Return the [x, y] coordinate for the center point of the cell that contains the specified text.  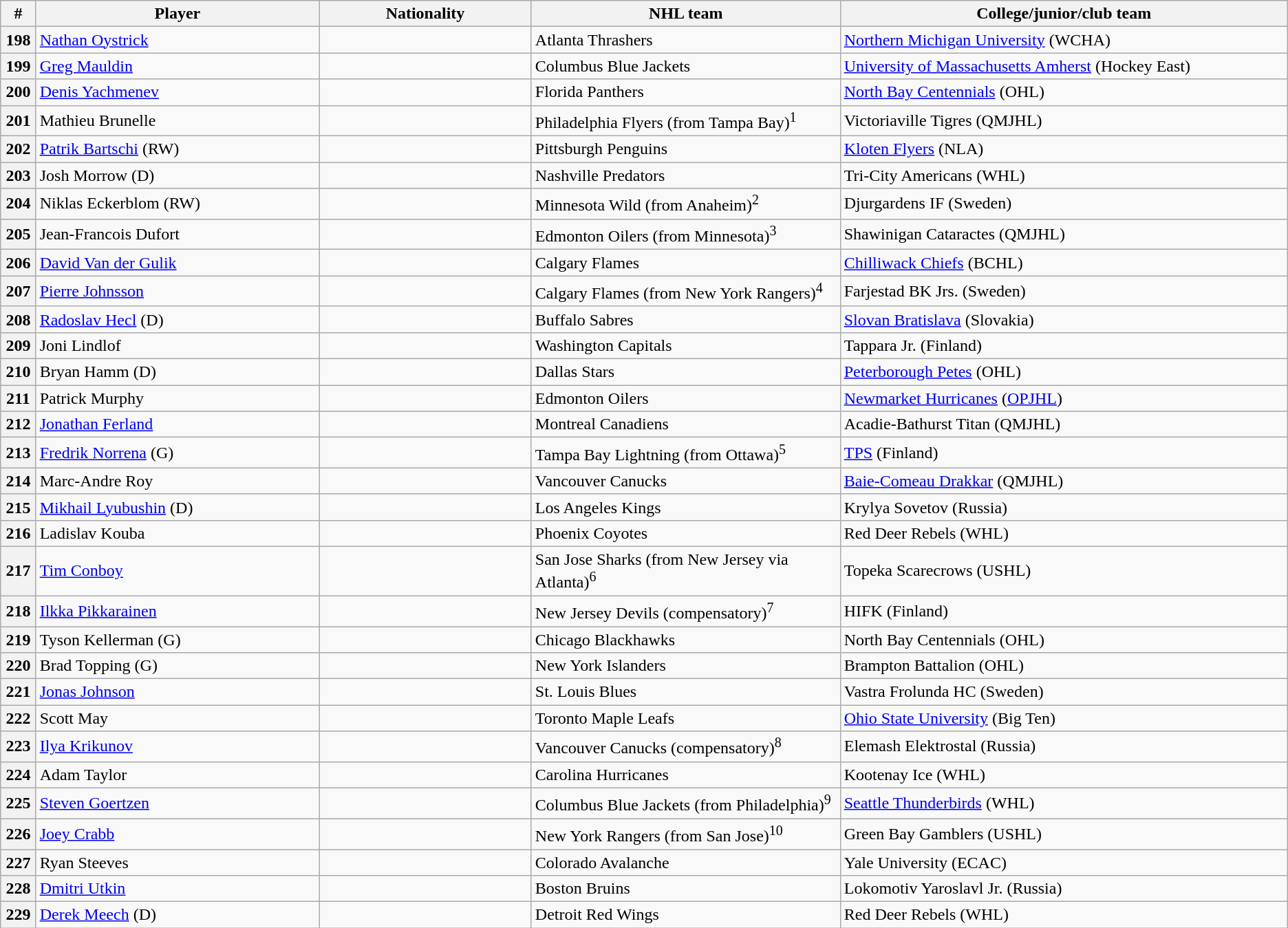
Ohio State University (Big Ten) [1064, 718]
203 [18, 175]
Lokomotiv Yaroslavl Jr. (Russia) [1064, 889]
HIFK (Finland) [1064, 611]
Ryan Steeves [178, 863]
Shawinigan Cataractes (QMJHL) [1064, 234]
220 [18, 666]
Victoriaville Tigres (QMJHL) [1064, 121]
Nathan Oystrick [178, 40]
Calgary Flames (from New York Rangers)4 [685, 292]
214 [18, 481]
212 [18, 424]
Tim Conboy [178, 571]
Jean-Francois Dufort [178, 234]
Fredrik Norrena (G) [178, 453]
Philadelphia Flyers (from Tampa Bay)1 [685, 121]
Vastra Frolunda HC (Sweden) [1064, 692]
University of Massachusetts Amherst (Hockey East) [1064, 66]
Patrik Bartschi (RW) [178, 149]
199 [18, 66]
Radoslav Hecl (D) [178, 319]
Kloten Flyers (NLA) [1064, 149]
Carolina Hurricanes [685, 775]
Washington Capitals [685, 345]
217 [18, 571]
Joey Crabb [178, 834]
198 [18, 40]
Baie-Comeau Drakkar (QMJHL) [1064, 481]
Kootenay Ice (WHL) [1064, 775]
Brad Topping (G) [178, 666]
229 [18, 915]
Phoenix Coyotes [685, 533]
208 [18, 319]
Steven Goertzen [178, 803]
Columbus Blue Jackets [685, 66]
Tappara Jr. (Finland) [1064, 345]
Toronto Maple Leafs [685, 718]
New York Rangers (from San Jose)10 [685, 834]
Montreal Canadiens [685, 424]
222 [18, 718]
Josh Morrow (D) [178, 175]
Los Angeles Kings [685, 507]
227 [18, 863]
215 [18, 507]
Denis Yachmenev [178, 92]
Greg Mauldin [178, 66]
207 [18, 292]
San Jose Sharks (from New Jersey via Atlanta)6 [685, 571]
Chicago Blackhawks [685, 640]
New Jersey Devils (compensatory)7 [685, 611]
Tampa Bay Lightning (from Ottawa)5 [685, 453]
Dallas Stars [685, 372]
Tri-City Americans (WHL) [1064, 175]
Ilkka Pikkarainen [178, 611]
Jonathan Ferland [178, 424]
Calgary Flames [685, 263]
Marc-Andre Roy [178, 481]
200 [18, 92]
NHL team [685, 14]
Buffalo Sabres [685, 319]
Yale University (ECAC) [1064, 863]
205 [18, 234]
Northern Michigan University (WCHA) [1064, 40]
Pittsburgh Penguins [685, 149]
Topeka Scarecrows (USHL) [1064, 571]
Columbus Blue Jackets (from Philadelphia)9 [685, 803]
201 [18, 121]
Ilya Krikunov [178, 747]
Florida Panthers [685, 92]
Ladislav Kouba [178, 533]
211 [18, 398]
Seattle Thunderbirds (WHL) [1064, 803]
221 [18, 692]
228 [18, 889]
223 [18, 747]
Green Bay Gamblers (USHL) [1064, 834]
210 [18, 372]
Acadie-Bathurst Titan (QMJHL) [1064, 424]
209 [18, 345]
Jonas Johnson [178, 692]
Atlanta Thrashers [685, 40]
Detroit Red Wings [685, 915]
219 [18, 640]
Farjestad BK Jrs. (Sweden) [1064, 292]
218 [18, 611]
Tyson Kellerman (G) [178, 640]
202 [18, 149]
Chilliwack Chiefs (BCHL) [1064, 263]
Joni Lindlof [178, 345]
St. Louis Blues [685, 692]
College/junior/club team [1064, 14]
Colorado Avalanche [685, 863]
# [18, 14]
Patrick Murphy [178, 398]
Djurgardens IF (Sweden) [1064, 204]
Scott May [178, 718]
Bryan Hamm (D) [178, 372]
225 [18, 803]
Vancouver Canucks [685, 481]
Player [178, 14]
Derek Meech (D) [178, 915]
Krylya Sovetov (Russia) [1064, 507]
Slovan Bratislava (Slovakia) [1064, 319]
206 [18, 263]
224 [18, 775]
216 [18, 533]
Niklas Eckerblom (RW) [178, 204]
Vancouver Canucks (compensatory)8 [685, 747]
204 [18, 204]
Edmonton Oilers (from Minnesota)3 [685, 234]
Edmonton Oilers [685, 398]
226 [18, 834]
Boston Bruins [685, 889]
Elemash Elektrostal (Russia) [1064, 747]
Mikhail Lyubushin (D) [178, 507]
Newmarket Hurricanes (OPJHL) [1064, 398]
213 [18, 453]
Nationality [425, 14]
New York Islanders [685, 666]
Peterborough Petes (OHL) [1064, 372]
David Van der Gulik [178, 263]
TPS (Finland) [1064, 453]
Dmitri Utkin [178, 889]
Nashville Predators [685, 175]
Pierre Johnsson [178, 292]
Adam Taylor [178, 775]
Brampton Battalion (OHL) [1064, 666]
Minnesota Wild (from Anaheim)2 [685, 204]
Mathieu Brunelle [178, 121]
